Capture the cell that displays the provided text and extract its [X, Y] central coordinate. 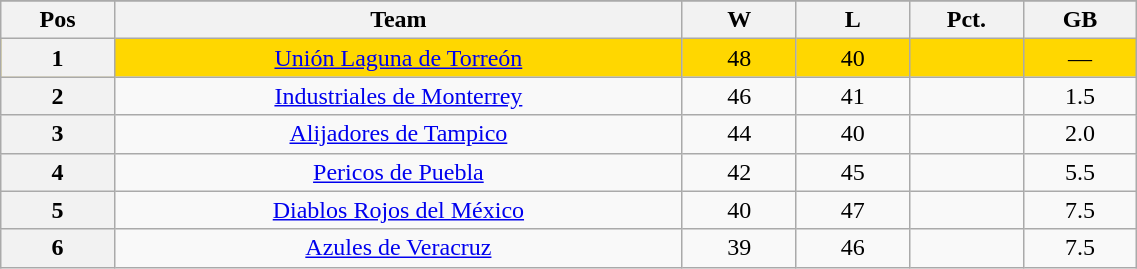
W [739, 20]
Azules de Veracruz [398, 248]
1 [58, 58]
44 [739, 134]
2.0 [1080, 134]
L [853, 20]
Pos [58, 20]
41 [853, 96]
2 [58, 96]
1.5 [1080, 96]
45 [853, 172]
Unión Laguna de Torreón [398, 58]
— [1080, 58]
Industriales de Monterrey [398, 96]
Team [398, 20]
6 [58, 248]
39 [739, 248]
GB [1080, 20]
3 [58, 134]
4 [58, 172]
48 [739, 58]
Pct. [967, 20]
Diablos Rojos del México [398, 210]
Pericos de Puebla [398, 172]
42 [739, 172]
Alijadores de Tampico [398, 134]
5 [58, 210]
47 [853, 210]
5.5 [1080, 172]
